Return the (X, Y) coordinate for the center point of the cell that contains the specified text.  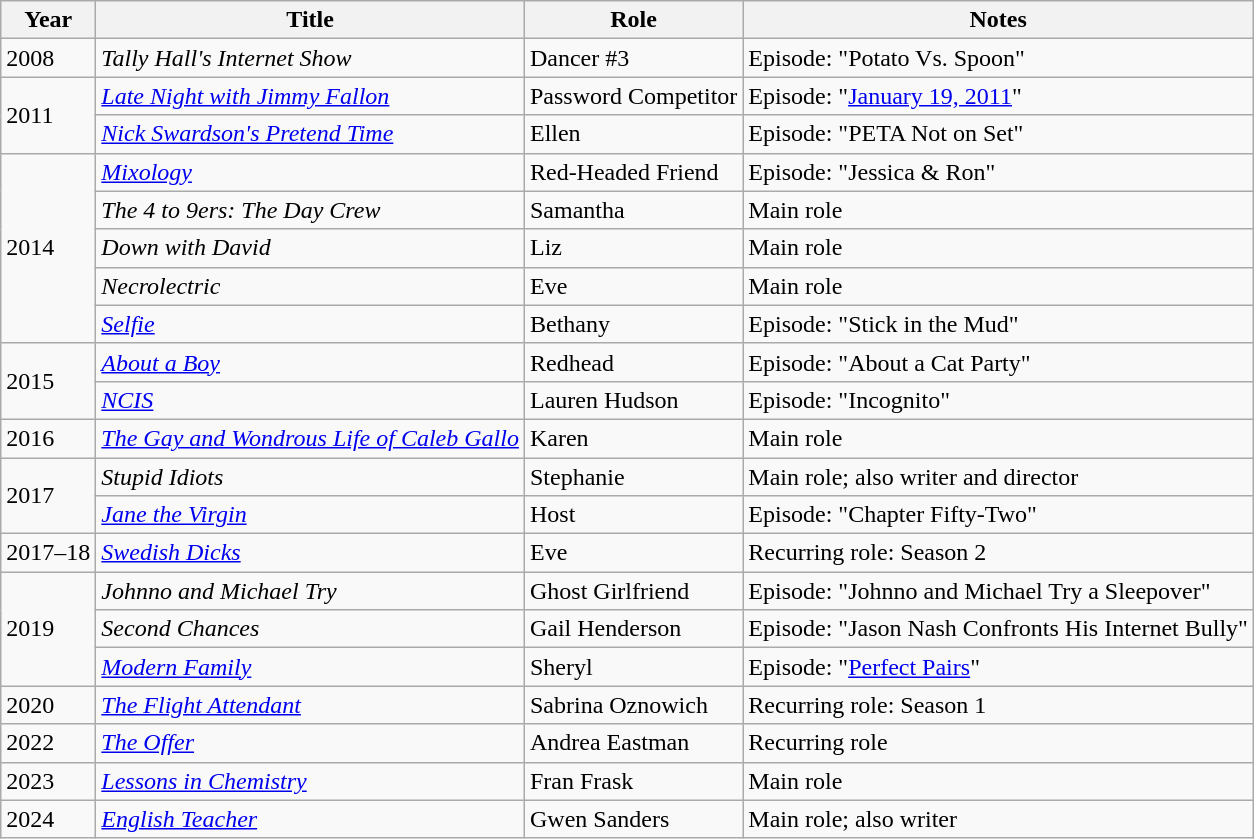
Episode: "Jason Nash Confronts His Internet Bully" (998, 629)
Redhead (633, 362)
2008 (48, 58)
Title (310, 20)
Episode: "PETA Not on Set" (998, 134)
Jane the Virgin (310, 515)
Red-Headed Friend (633, 172)
2023 (48, 781)
Recurring role: Season 1 (998, 705)
English Teacher (310, 819)
Episode: "Chapter Fifty-Two" (998, 515)
2014 (48, 248)
The Offer (310, 743)
Episode: "Perfect Pairs" (998, 667)
About a Boy (310, 362)
Second Chances (310, 629)
The 4 to 9ers: The Day Crew (310, 210)
Password Competitor (633, 96)
2015 (48, 381)
Andrea Eastman (633, 743)
Liz (633, 248)
2022 (48, 743)
2017 (48, 496)
NCIS (310, 400)
Episode: "Johnno and Michael Try a Sleepover" (998, 591)
Nick Swardson's Pretend Time (310, 134)
Main role; also writer (998, 819)
Bethany (633, 324)
2020 (48, 705)
The Flight Attendant (310, 705)
Role (633, 20)
Main role; also writer and director (998, 477)
Episode: "Stick in the Mud" (998, 324)
Stephanie (633, 477)
2024 (48, 819)
Episode: "Jessica & Ron" (998, 172)
Host (633, 515)
2017–18 (48, 553)
Year (48, 20)
Sabrina Oznowich (633, 705)
2011 (48, 115)
Sheryl (633, 667)
Ellen (633, 134)
Gail Henderson (633, 629)
Modern Family (310, 667)
Late Night with Jimmy Fallon (310, 96)
Stupid Idiots (310, 477)
Down with David (310, 248)
2019 (48, 629)
Gwen Sanders (633, 819)
Mixology (310, 172)
Johnno and Michael Try (310, 591)
Episode: "About a Cat Party" (998, 362)
Lauren Hudson (633, 400)
Swedish Dicks (310, 553)
Necrolectric (310, 286)
Karen (633, 438)
Fran Frask (633, 781)
Episode: "Incognito" (998, 400)
Dancer #3 (633, 58)
Recurring role (998, 743)
Tally Hall's Internet Show (310, 58)
Lessons in Chemistry (310, 781)
Notes (998, 20)
Selfie (310, 324)
Recurring role: Season 2 (998, 553)
Ghost Girlfriend (633, 591)
Samantha (633, 210)
Episode: "Potato Vs. Spoon" (998, 58)
2016 (48, 438)
Episode: "January 19, 2011" (998, 96)
The Gay and Wondrous Life of Caleb Gallo (310, 438)
